Search for the cell housing the specified text and yield its (X, Y) center coordinate. 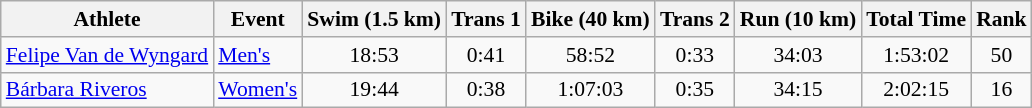
0:41 (486, 55)
0:35 (695, 90)
Women's (258, 90)
Felipe Van de Wyngard (107, 55)
Event (258, 19)
2:02:15 (916, 90)
50 (1002, 55)
1:53:02 (916, 55)
34:03 (798, 55)
Rank (1002, 19)
19:44 (374, 90)
Total Time (916, 19)
0:33 (695, 55)
Bike (40 km) (590, 19)
16 (1002, 90)
Trans 1 (486, 19)
Trans 2 (695, 19)
Run (10 km) (798, 19)
Athlete (107, 19)
0:38 (486, 90)
18:53 (374, 55)
34:15 (798, 90)
Bárbara Riveros (107, 90)
Men's (258, 55)
58:52 (590, 55)
1:07:03 (590, 90)
Swim (1.5 km) (374, 19)
